Return [X, Y] of the center of cell containing provided text 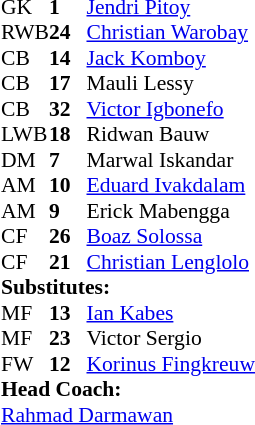
7 [68, 160]
LWB [25, 135]
Christian Lenglolo [170, 262]
Marwal Iskandar [170, 160]
24 [68, 33]
9 [68, 211]
Mauli Lessy [170, 83]
DM [25, 160]
Jack Komboy [170, 58]
32 [68, 109]
14 [68, 58]
18 [68, 135]
Victor Sergio [170, 339]
Korinus Fingkreuw [170, 364]
Boaz Solossa [170, 237]
Victor Igbonefo [170, 109]
Erick Mabengga [170, 211]
Head Coach: [128, 389]
21 [68, 262]
Eduard Ivakdalam [170, 185]
26 [68, 237]
Substitutes: [128, 287]
Ian Kabes [170, 313]
13 [68, 313]
23 [68, 339]
12 [68, 364]
10 [68, 185]
Christian Warobay [170, 33]
Ridwan Bauw [170, 135]
17 [68, 83]
FW [25, 364]
RWB [25, 33]
